Output the [X, Y] coordinate of the center of the cell containing the given text.  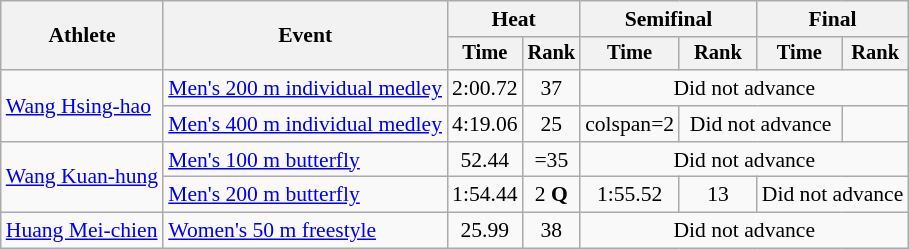
13 [718, 195]
Men's 400 m individual medley [305, 124]
Wang Kuan-hung [82, 178]
1:54.44 [484, 195]
37 [552, 88]
52.44 [484, 160]
1:55.52 [630, 195]
25.99 [484, 231]
Athlete [82, 36]
Heat [514, 19]
Event [305, 36]
Men's 200 m individual medley [305, 88]
4:19.06 [484, 124]
25 [552, 124]
38 [552, 231]
Men's 200 m butterfly [305, 195]
=35 [552, 160]
Semifinal [668, 19]
colspan=2 [630, 124]
Final [833, 19]
Women's 50 m freestyle [305, 231]
Men's 100 m butterfly [305, 160]
Wang Hsing-hao [82, 106]
Huang Mei-chien [82, 231]
2 Q [552, 195]
2:00.72 [484, 88]
